From the cell containing the given text, extract its center point as (x, y) coordinate. 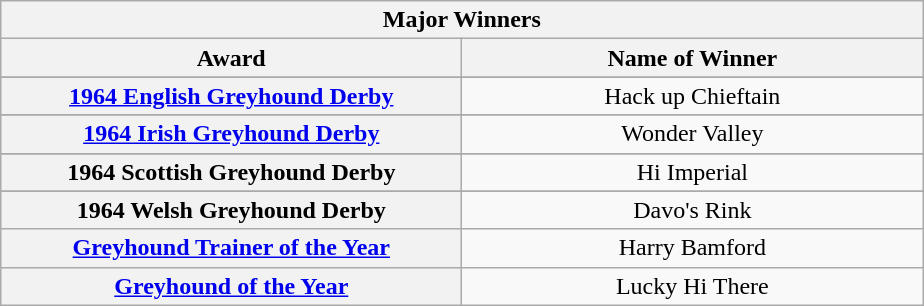
1964 English Greyhound Derby (232, 96)
Name of Winner (692, 58)
Hack up Chieftain (692, 96)
1964 Welsh Greyhound Derby (232, 210)
Major Winners (462, 20)
1964 Scottish Greyhound Derby (232, 172)
Greyhound Trainer of the Year (232, 248)
Davo's Rink (692, 210)
1964 Irish Greyhound Derby (232, 134)
Wonder Valley (692, 134)
Award (232, 58)
Greyhound of the Year (232, 286)
Harry Bamford (692, 248)
Hi Imperial (692, 172)
Lucky Hi There (692, 286)
